Return the [X, Y] coordinate for the center point of the cell that contains the specified text.  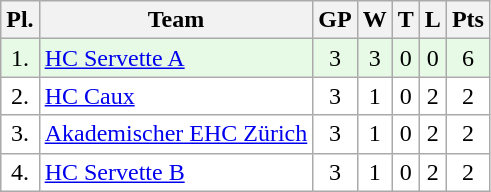
L [432, 20]
T [406, 20]
W [374, 20]
6 [468, 58]
Team [176, 20]
HC Servette A [176, 58]
4. [20, 172]
Akademischer EHC Zürich [176, 134]
Pl. [20, 20]
Pts [468, 20]
1. [20, 58]
3. [20, 134]
HC Servette B [176, 172]
2. [20, 96]
GP [335, 20]
HC Caux [176, 96]
